Determine the [X, Y] coordinate at the center of the cell enclosing the given text.  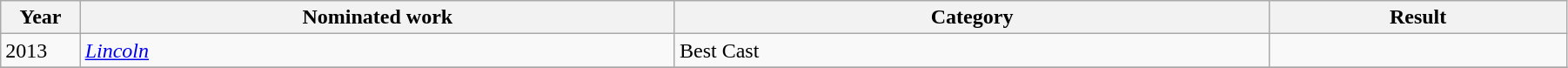
Nominated work [378, 17]
Best Cast [971, 51]
2013 [40, 51]
Category [971, 17]
Year [40, 17]
Lincoln [378, 51]
Result [1418, 17]
